Detect which cell encompasses the target text, then output its [x, y] center coordinate. 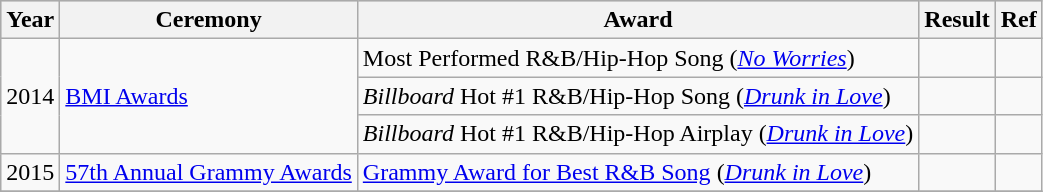
Result [957, 20]
2014 [30, 96]
Award [638, 20]
BMI Awards [208, 96]
Billboard Hot #1 R&B/Hip-Hop Airplay (Drunk in Love) [638, 134]
Grammy Award for Best R&B Song (Drunk in Love) [638, 172]
57th Annual Grammy Awards [208, 172]
Year [30, 20]
Ceremony [208, 20]
2015 [30, 172]
Ref [1018, 20]
Most Performed R&B/Hip-Hop Song (No Worries) [638, 58]
Billboard Hot #1 R&B/Hip-Hop Song (Drunk in Love) [638, 96]
